Return the (x, y) coordinate for the center point of the cell that contains the specified text.  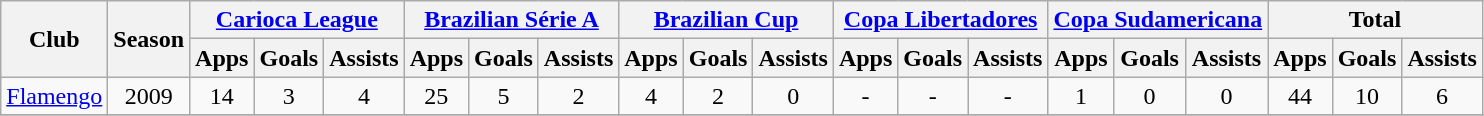
Club (54, 39)
44 (1300, 96)
10 (1367, 96)
14 (222, 96)
Brazilian Série A (512, 20)
Flamengo (54, 96)
3 (289, 96)
2009 (149, 96)
25 (436, 96)
Total (1376, 20)
Season (149, 39)
Copa Libertadores (940, 20)
1 (1081, 96)
5 (504, 96)
Copa Sudamericana (1158, 20)
Brazilian Cup (726, 20)
Carioca League (298, 20)
6 (1442, 96)
